Output the (X, Y) coordinate of the center of the cell containing the given text.  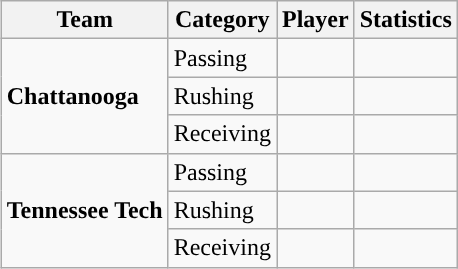
Chattanooga (84, 96)
Player (315, 20)
Statistics (406, 20)
Category (222, 20)
Team (84, 20)
Tennessee Tech (84, 210)
